Search for the cell housing the specified text and yield its (X, Y) center coordinate. 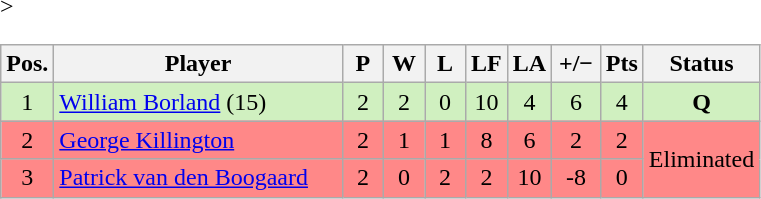
George Killington (198, 140)
Patrick van den Boogaard (198, 178)
Status (701, 64)
LF (487, 64)
P (362, 64)
W (404, 64)
Eliminated (701, 159)
3 (28, 178)
L (444, 64)
Q (701, 102)
William Borland (15) (198, 102)
+/− (576, 64)
LA (529, 64)
Pts (622, 64)
-8 (576, 178)
Player (198, 64)
8 (487, 140)
Pos. (28, 64)
